Capture the cell that displays the provided text and extract its [X, Y] central coordinate. 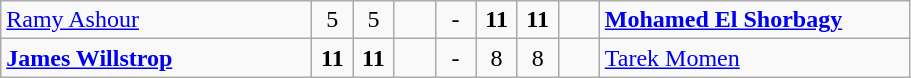
Tarek Momen [754, 58]
James Willstrop [156, 58]
Ramy Ashour [156, 20]
Mohamed El Shorbagy [754, 20]
